Scan for the cell matching the given text and deliver its [X, Y] coordinate at center. 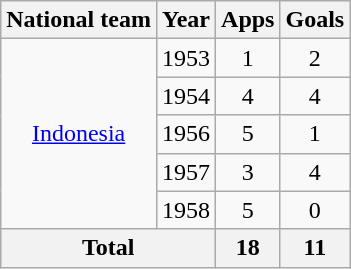
0 [315, 210]
Year [186, 20]
1957 [186, 172]
18 [248, 248]
Apps [248, 20]
3 [248, 172]
1958 [186, 210]
National team [79, 20]
1954 [186, 96]
Indonesia [79, 134]
Goals [315, 20]
2 [315, 58]
11 [315, 248]
1956 [186, 134]
1953 [186, 58]
Total [108, 248]
